From the cell containing the given text, extract its center point as [X, Y] coordinate. 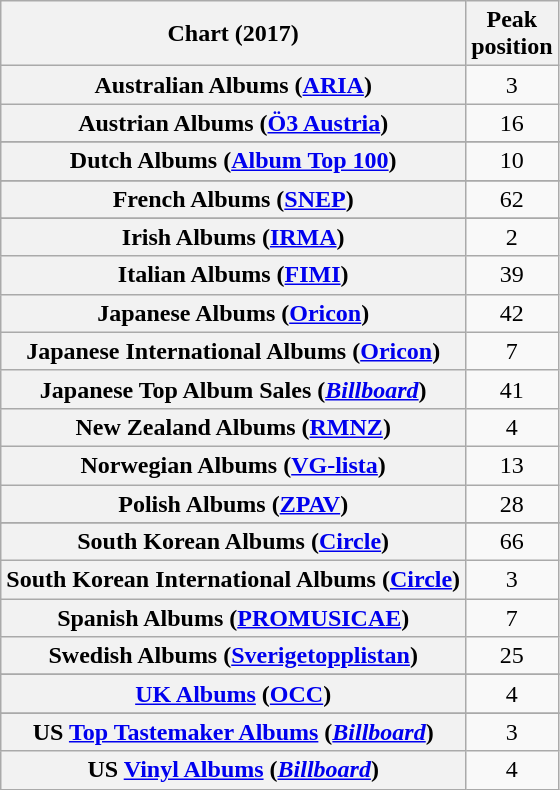
28 [512, 503]
South Korean International Albums (Circle) [234, 580]
Japanese Top Album Sales (Billboard) [234, 389]
South Korean Albums (Circle) [234, 542]
39 [512, 275]
25 [512, 656]
Peak position [512, 34]
Japanese Albums (Oricon) [234, 313]
41 [512, 389]
2 [512, 237]
42 [512, 313]
13 [512, 465]
Spanish Albums (PROMUSICAE) [234, 618]
Dutch Albums (Album Top 100) [234, 161]
New Zealand Albums (RMNZ) [234, 427]
16 [512, 123]
Japanese International Albums (Oricon) [234, 351]
Italian Albums (FIMI) [234, 275]
62 [512, 199]
US Top Tastemaker Albums (Billboard) [234, 732]
US Vinyl Albums (Billboard) [234, 770]
Swedish Albums (Sverigetopplistan) [234, 656]
Australian Albums (ARIA) [234, 85]
UK Albums (OCC) [234, 694]
Chart (2017) [234, 34]
French Albums (SNEP) [234, 199]
Polish Albums (ZPAV) [234, 503]
Austrian Albums (Ö3 Austria) [234, 123]
10 [512, 161]
66 [512, 542]
Irish Albums (IRMA) [234, 237]
Norwegian Albums (VG-lista) [234, 465]
